Return (x, y) of the center of cell containing provided text 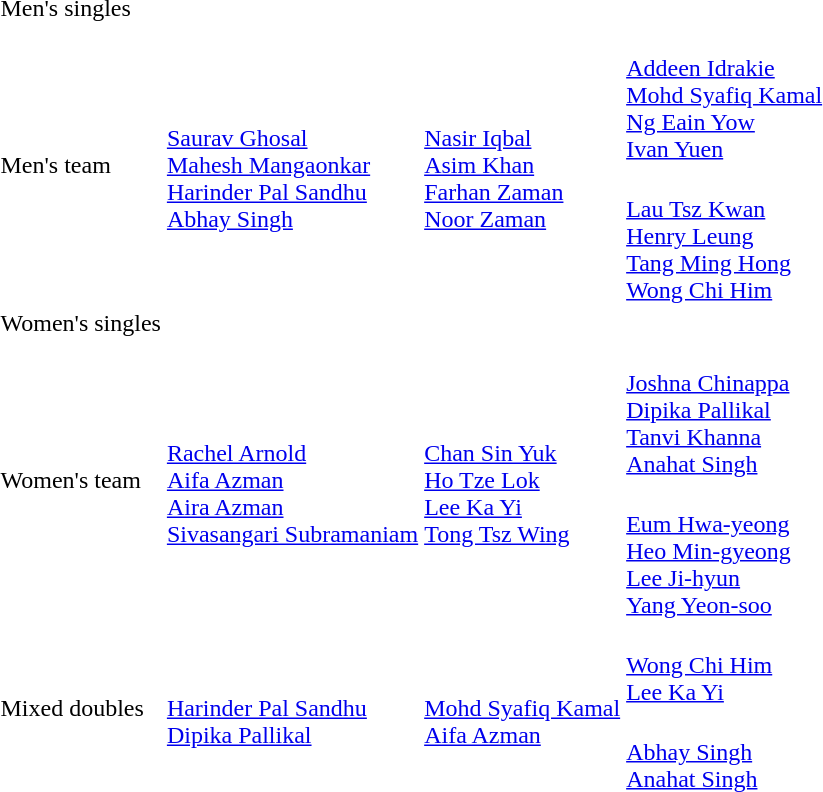
Chan Sin YukHo Tze LokLee Ka YiTong Tsz Wing (522, 480)
Nasir IqbalAsim KhanFarhan ZamanNoor Zaman (522, 166)
Saurav GhosalMahesh MangaonkarHarinder Pal SandhuAbhay Singh (292, 166)
Rachel ArnoldAifa AzmanAira AzmanSivasangari Subramaniam (292, 480)
